Return [x, y] of the center of cell containing provided text 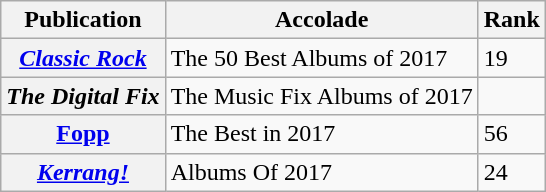
19 [512, 58]
Classic Rock [83, 58]
The Best in 2017 [322, 134]
Albums Of 2017 [322, 172]
Accolade [322, 20]
Rank [512, 20]
56 [512, 134]
Publication [83, 20]
Kerrang! [83, 172]
24 [512, 172]
Fopp [83, 134]
The 50 Best Albums of 2017 [322, 58]
The Music Fix Albums of 2017 [322, 96]
The Digital Fix [83, 96]
